For the text-containing cell, return its midpoint in [X, Y] coordinate format. 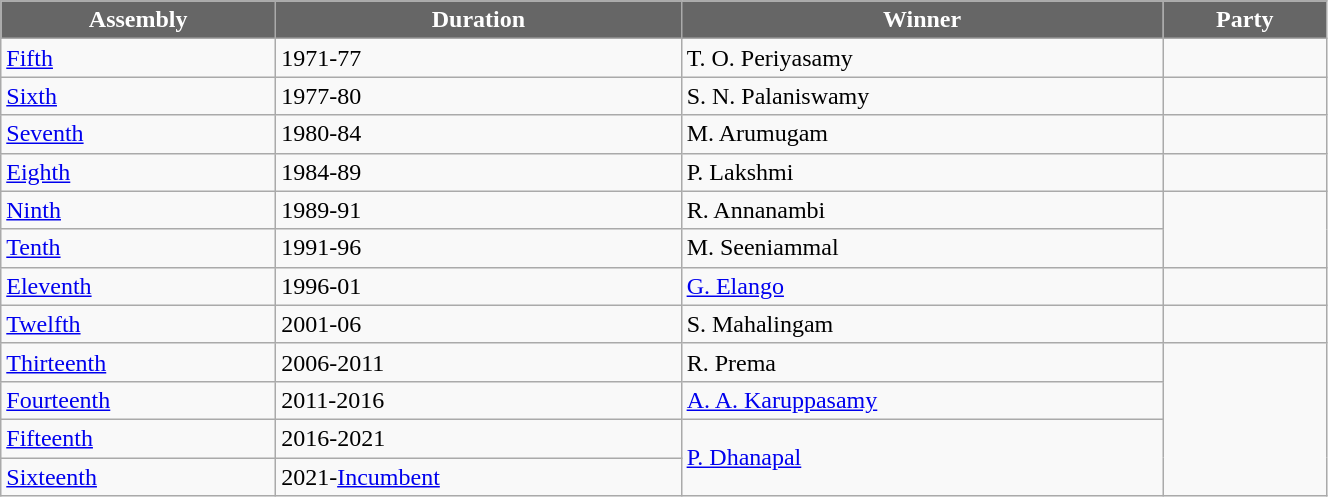
G. Elango [922, 286]
M. Arumugam [922, 134]
1996-01 [478, 286]
Duration [478, 20]
2016-2021 [478, 438]
1989-91 [478, 210]
Fifteenth [138, 438]
Party [1244, 20]
Tenth [138, 248]
P. Dhanapal [922, 457]
Twelfth [138, 324]
1991-96 [478, 248]
Thirteenth [138, 362]
S. Mahalingam [922, 324]
2001-06 [478, 324]
Sixth [138, 96]
2011-2016 [478, 400]
Fifth [138, 58]
2021-Incumbent [478, 477]
Fourteenth [138, 400]
Ninth [138, 210]
1977-80 [478, 96]
S. N. Palaniswamy [922, 96]
1980-84 [478, 134]
Assembly [138, 20]
Winner [922, 20]
1984-89 [478, 172]
T. O. Periyasamy [922, 58]
A. A. Karuppasamy [922, 400]
P. Lakshmi [922, 172]
R. Annanambi [922, 210]
Sixteenth [138, 477]
1971-77 [478, 58]
Eleventh [138, 286]
Eighth [138, 172]
R. Prema [922, 362]
M. Seeniammal [922, 248]
2006-2011 [478, 362]
Seventh [138, 134]
